Output the [X, Y] coordinate of the center of the cell containing the given text.  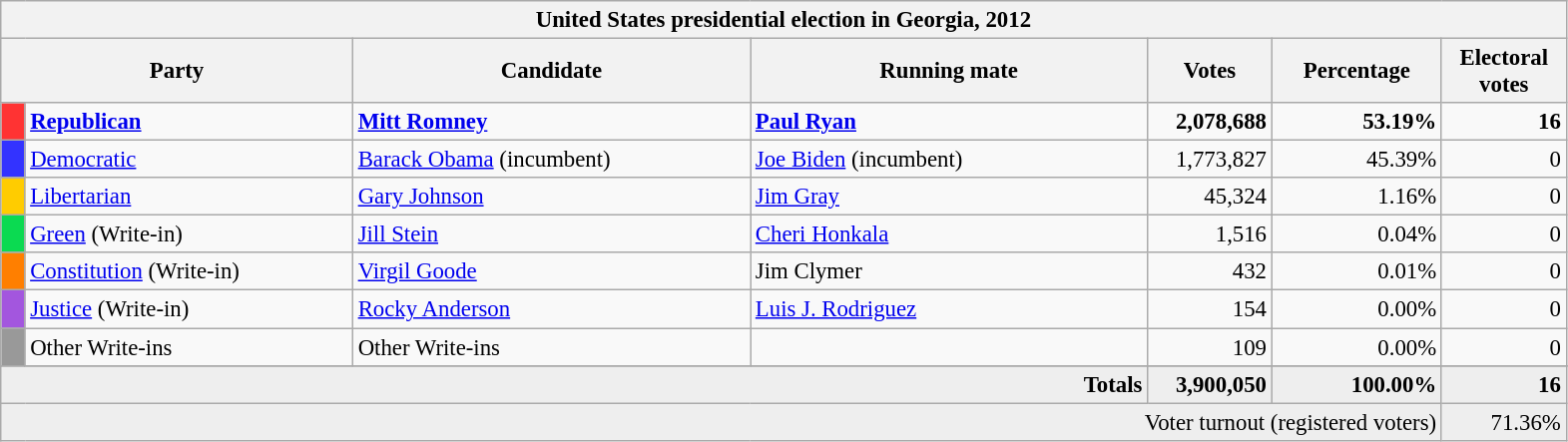
Libertarian [189, 197]
Gary Johnson [551, 197]
154 [1210, 309]
Paul Ryan [949, 122]
Jill Stein [551, 234]
Percentage [1356, 72]
Barack Obama (incumbent) [551, 160]
45,324 [1210, 197]
2,078,688 [1210, 122]
Jim Gray [949, 197]
Rocky Anderson [551, 309]
1,516 [1210, 234]
Virgil Goode [551, 272]
Candidate [551, 72]
109 [1210, 347]
100.00% [1356, 384]
Party [178, 72]
Votes [1210, 72]
Electoral votes [1503, 72]
United States presidential election in Georgia, 2012 [784, 20]
432 [1210, 272]
Luis J. Rodriguez [949, 309]
Republican [189, 122]
Justice (Write-in) [189, 309]
45.39% [1356, 160]
Mitt Romney [551, 122]
Voter turnout (registered voters) [722, 422]
3,900,050 [1210, 384]
Cheri Honkala [949, 234]
Joe Biden (incumbent) [949, 160]
Jim Clymer [949, 272]
53.19% [1356, 122]
1,773,827 [1210, 160]
0.01% [1356, 272]
Green (Write-in) [189, 234]
Totals [575, 384]
0.04% [1356, 234]
1.16% [1356, 197]
Running mate [949, 72]
Democratic [189, 160]
Constitution (Write-in) [189, 272]
71.36% [1503, 422]
